Extract the [x, y] coordinate from the center of the cell holding the provided text.  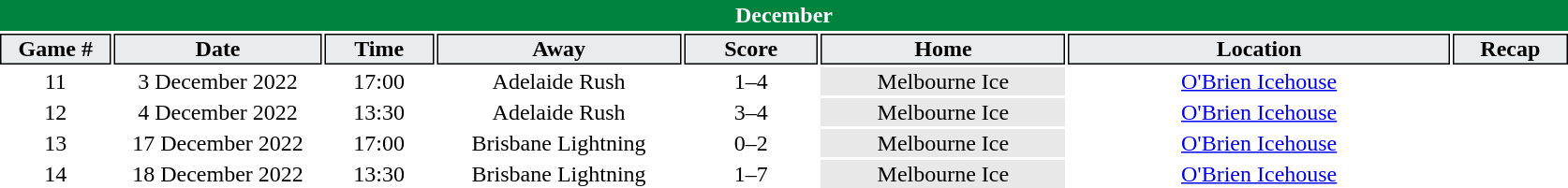
1–7 [751, 174]
11 [56, 81]
Game # [56, 49]
14 [56, 174]
4 December 2022 [218, 112]
Score [751, 49]
1–4 [751, 81]
Date [218, 49]
13 [56, 143]
Time [379, 49]
0–2 [751, 143]
12 [56, 112]
Home [943, 49]
Recap [1510, 49]
December [784, 15]
18 December 2022 [218, 174]
3–4 [751, 112]
3 December 2022 [218, 81]
17 December 2022 [218, 143]
Away [559, 49]
Location [1259, 49]
